Detect which cell encompasses the target text, then output its (X, Y) center coordinate. 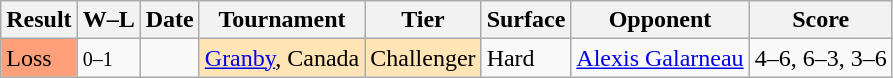
Alexis Galarneau (660, 58)
Tournament (282, 20)
Granby, Canada (282, 58)
Opponent (660, 20)
Hard (526, 58)
4–6, 6–3, 3–6 (820, 58)
Score (820, 20)
W–L (108, 20)
0–1 (108, 58)
Challenger (423, 58)
Date (170, 20)
Tier (423, 20)
Result (39, 20)
Loss (39, 58)
Surface (526, 20)
